Return [X, Y] of the center of cell containing provided text 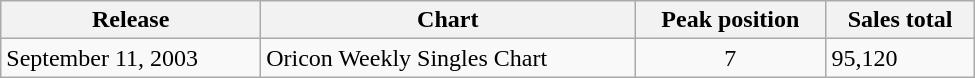
95,120 [900, 58]
Oricon Weekly Singles Chart [448, 58]
7 [730, 58]
Chart [448, 20]
Peak position [730, 20]
Sales total [900, 20]
September 11, 2003 [131, 58]
Release [131, 20]
